Search for the cell housing the specified text and yield its (x, y) center coordinate. 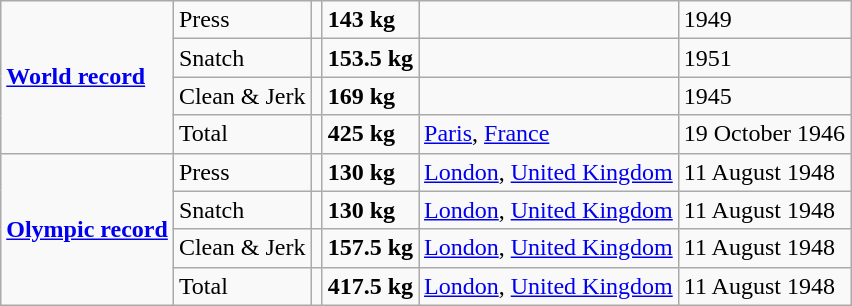
143 kg (370, 20)
157.5 kg (370, 248)
153.5 kg (370, 58)
425 kg (370, 134)
1951 (764, 58)
169 kg (370, 96)
417.5 kg (370, 286)
World record (88, 77)
19 October 1946 (764, 134)
Paris, France (549, 134)
1945 (764, 96)
1949 (764, 20)
Olympic record (88, 229)
